Detect which cell encompasses the target text, then output its [X, Y] center coordinate. 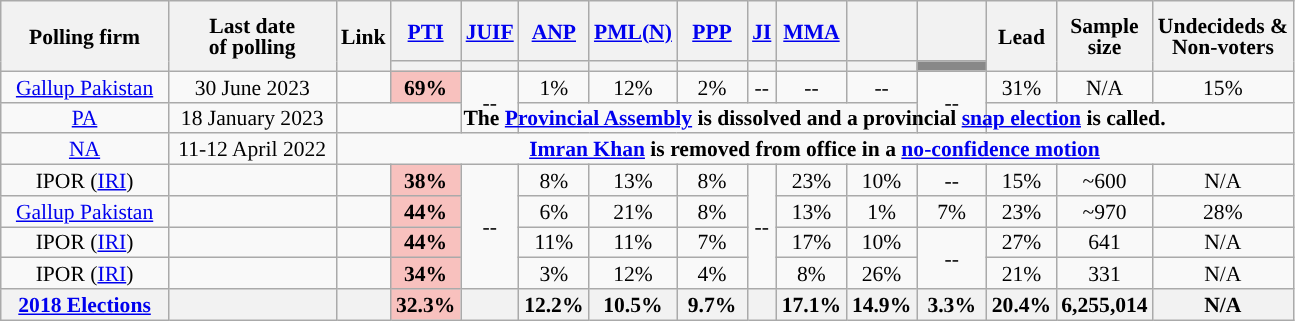
28% [1223, 212]
69% [426, 86]
~600 [1104, 180]
17% [811, 242]
Undecideds &Non-voters [1223, 36]
17.1% [811, 304]
PA [85, 118]
JUIF [490, 31]
31% [1022, 86]
26% [882, 274]
PTI [426, 31]
PPP [712, 31]
NA [85, 150]
3% [554, 274]
6% [554, 212]
38% [426, 180]
ANP [554, 31]
6,255,014 [1104, 304]
34% [426, 274]
12.2% [554, 304]
30 June 2023 [252, 86]
32.3% [426, 304]
641 [1104, 242]
3.3% [952, 304]
Link [364, 36]
JI [762, 31]
2018 Elections [85, 304]
The Provincial Assembly is dissolved and a provincial snap election is called. [814, 118]
PML(N) [633, 31]
~970 [1104, 212]
10.5% [633, 304]
14.9% [882, 304]
331 [1104, 274]
Last dateof polling [252, 36]
Polling firm [85, 36]
9.7% [712, 304]
4% [712, 274]
Samplesize [1104, 36]
Imran Khan is removed from office in a no-confidence motion [814, 150]
27% [1022, 242]
MMA [811, 31]
20.4% [1022, 304]
18 January 2023 [252, 118]
2% [712, 86]
Lead [1022, 36]
11-12 April 2022 [252, 150]
